Determine the (X, Y) coordinate at the center of the cell enclosing the given text.  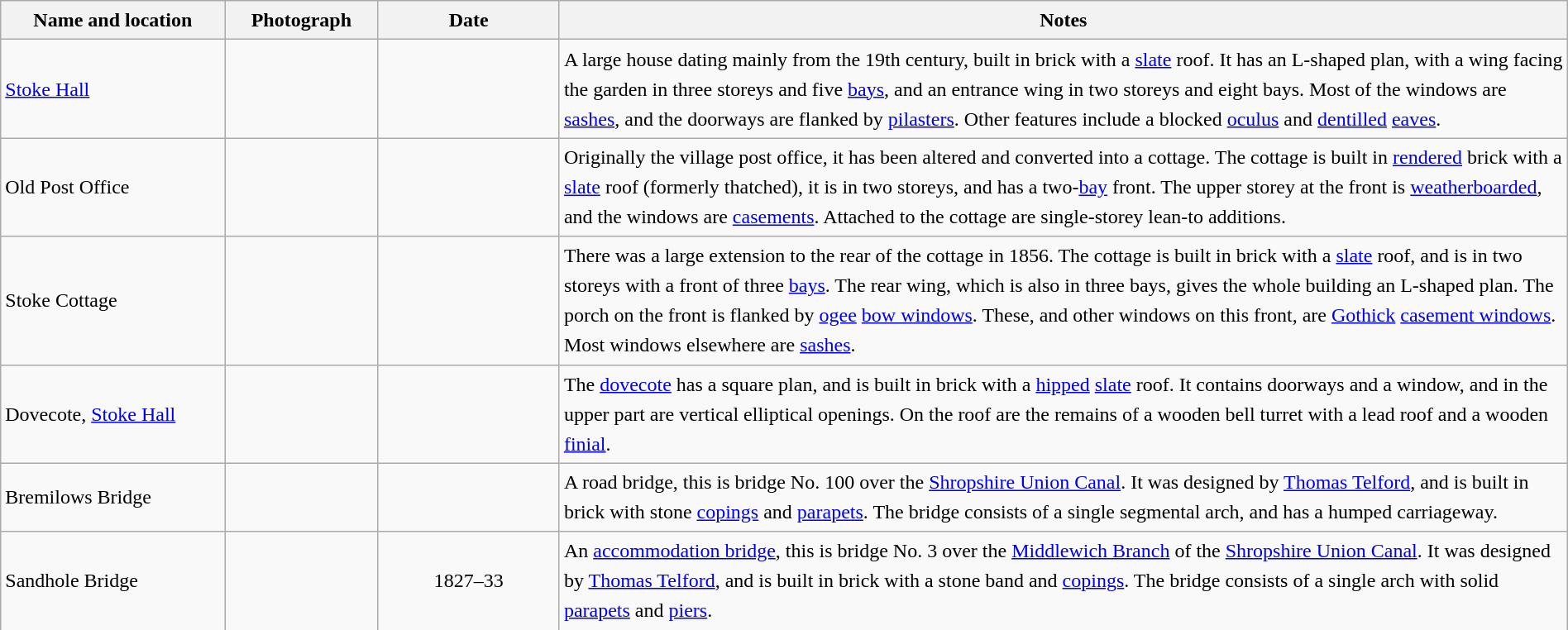
Sandhole Bridge (112, 580)
Stoke Hall (112, 89)
Notes (1064, 20)
Old Post Office (112, 187)
Name and location (112, 20)
Bremilows Bridge (112, 498)
Dovecote, Stoke Hall (112, 413)
Photograph (301, 20)
1827–33 (468, 580)
Date (468, 20)
Stoke Cottage (112, 301)
